Provide the [x, y] coordinate of the cell's center where the given text is located.  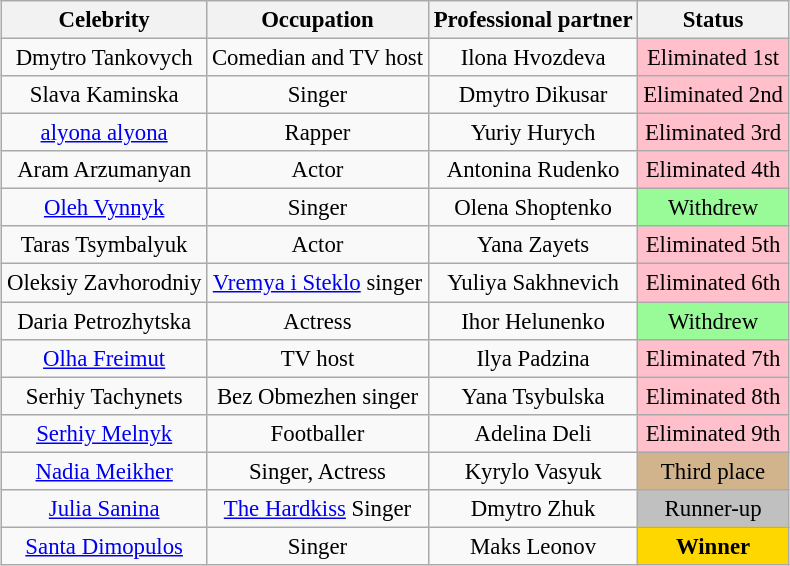
Ilona Hvozdeva [533, 57]
Eliminated 3rd [713, 133]
Oleh Vynnyk [104, 208]
Olena Shoptenko [533, 208]
Third place [713, 471]
Celebrity [104, 20]
Eliminated 4th [713, 170]
Santa Dimopulos [104, 546]
Eliminated 8th [713, 396]
Bez Obmezhen singer [318, 396]
Aram Arzumanyan [104, 170]
Serhiy Melnyk [104, 433]
Eliminated 5th [713, 245]
Kyrylo Vasyuk [533, 471]
Actress [318, 321]
The Hardkiss Singer [318, 508]
Yuliya Sakhnevich [533, 283]
Status [713, 20]
Olha Freimut [104, 358]
Singer, Actress [318, 471]
Ihor Helunenko [533, 321]
Adelina Deli [533, 433]
Eliminated 7th [713, 358]
Professional partner [533, 20]
Runner-up [713, 508]
Daria Petrozhytska [104, 321]
Dmytro Dikusar [533, 95]
Eliminated 9th [713, 433]
Oleksiy Zavhorodniy [104, 283]
Vremya i Steklo singer [318, 283]
Winner [713, 546]
Rapper [318, 133]
Antonina Rudenko [533, 170]
Yana Zayets [533, 245]
Julia Sanina [104, 508]
Serhiy Tachynets [104, 396]
alyona alyona [104, 133]
Eliminated 6th [713, 283]
Slava Kaminska [104, 95]
Dmytro Tankovych [104, 57]
Yuriy Hurych [533, 133]
Yana Tsybulska [533, 396]
Comedian and TV host [318, 57]
Ilya Padzina [533, 358]
Taras Tsymbalyuk [104, 245]
Nadia Meikher [104, 471]
Occupation [318, 20]
Eliminated 2nd [713, 95]
Eliminated 1st [713, 57]
TV host [318, 358]
Footballer [318, 433]
Maks Leonov [533, 546]
Dmytro Zhuk [533, 508]
